From the cell containing the given text, extract its center point as (x, y) coordinate. 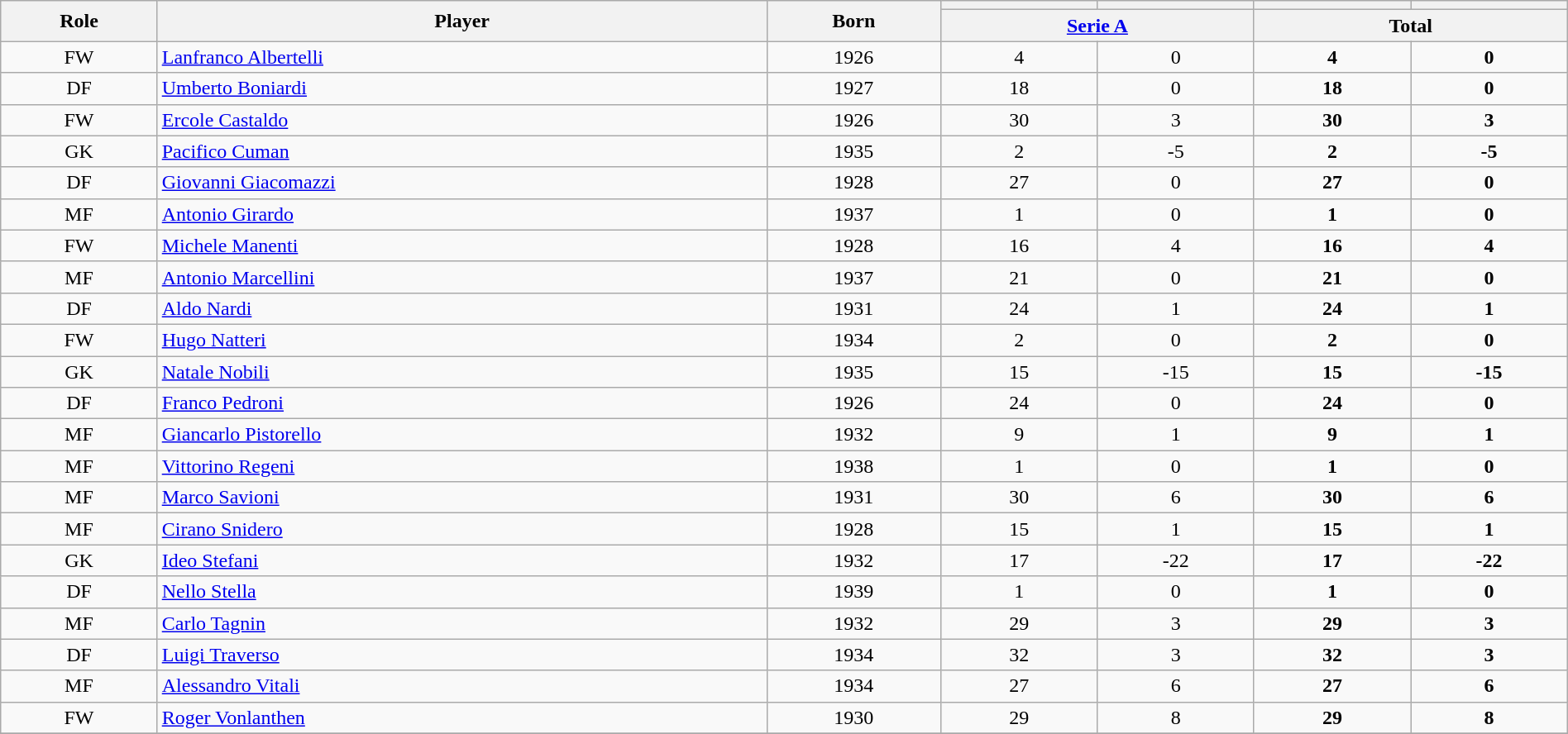
Total (1411, 26)
Michele Manenti (461, 245)
Pacifico Cuman (461, 151)
Role (79, 21)
Ideo Stefani (461, 560)
Carlo Tagnin (461, 623)
1927 (853, 88)
Player (461, 21)
Roger Vonlanthen (461, 717)
Cirano Snidero (461, 529)
Alessandro Vitali (461, 686)
Umberto Boniardi (461, 88)
Natale Nobili (461, 371)
Nello Stella (461, 592)
1939 (853, 592)
Antonio Girardo (461, 214)
Franco Pedroni (461, 403)
Aldo Nardi (461, 308)
Marco Savioni (461, 498)
Born (853, 21)
Giancarlo Pistorello (461, 435)
Serie A (1097, 26)
Luigi Traverso (461, 655)
Vittorino Regeni (461, 466)
Lanfranco Albertelli (461, 57)
Giovanni Giacomazzi (461, 183)
1930 (853, 717)
1938 (853, 466)
Hugo Natteri (461, 340)
Antonio Marcellini (461, 277)
Ercole Castaldo (461, 120)
